Extract the [X, Y] coordinate from the center of the cell holding the provided text.  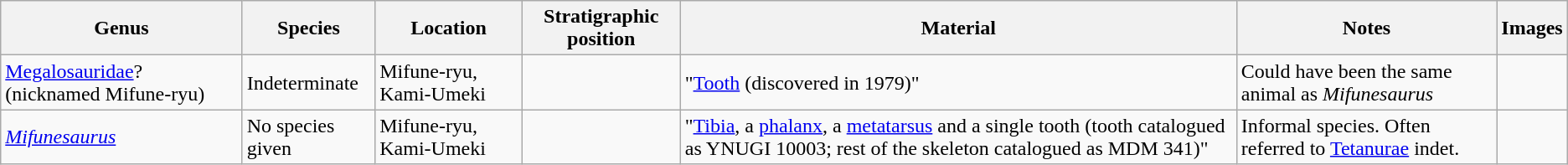
No species given [308, 137]
Megalosauridae? (nicknamed Mifune-ryu) [121, 82]
Notes [1367, 28]
Mifunesaurus [121, 137]
Genus [121, 28]
Indeterminate [308, 82]
Location [449, 28]
Informal species. Often referred to Tetanurae indet. [1367, 137]
Material [958, 28]
Species [308, 28]
"Tibia, a phalanx, a metatarsus and a single tooth (tooth catalogued as YNUGI 10003; rest of the skeleton catalogued as MDM 341)" [958, 137]
Stratigraphic position [601, 28]
Could have been the same animal as Mifunesaurus [1367, 82]
"Tooth (discovered in 1979)" [958, 82]
Images [1532, 28]
